Pinpoint the cell where the given text exists, returning its [x, y] midpoint coordinate. 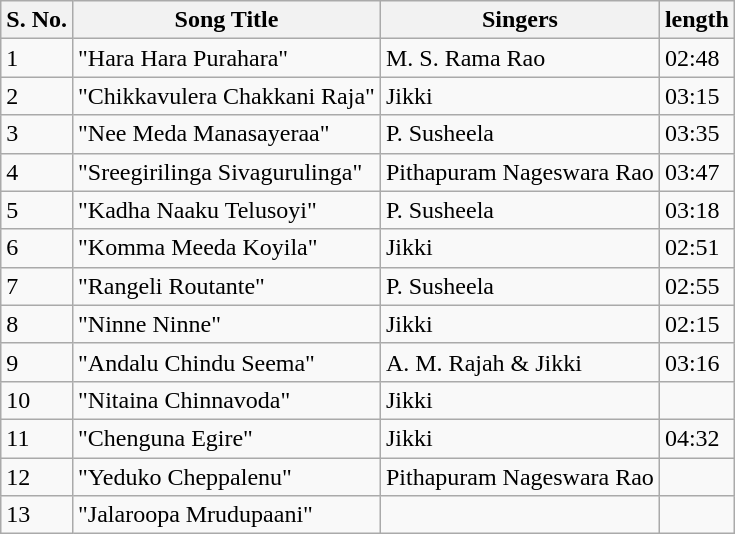
"Sreegirilinga Sivagurulinga" [226, 172]
04:32 [696, 438]
"Jalaroopa Mrudupaani" [226, 515]
"Komma Meeda Koyila" [226, 248]
"Yeduko Cheppalenu" [226, 477]
Song Title [226, 20]
length [696, 20]
03:15 [696, 96]
03:18 [696, 210]
11 [37, 438]
4 [37, 172]
"Kadha Naaku Telusoyi" [226, 210]
M. S. Rama Rao [520, 58]
13 [37, 515]
"Ninne Ninne" [226, 324]
10 [37, 400]
12 [37, 477]
5 [37, 210]
03:35 [696, 134]
Singers [520, 20]
03:16 [696, 362]
02:15 [696, 324]
A. M. Rajah & Jikki [520, 362]
02:55 [696, 286]
6 [37, 248]
02:48 [696, 58]
02:51 [696, 248]
S. No. [37, 20]
"Nitaina Chinnavoda" [226, 400]
03:47 [696, 172]
3 [37, 134]
9 [37, 362]
"Andalu Chindu Seema" [226, 362]
"Nee Meda Manasayeraa" [226, 134]
8 [37, 324]
"Chikkavulera Chakkani Raja" [226, 96]
"Rangeli Routante" [226, 286]
"Chenguna Egire" [226, 438]
1 [37, 58]
2 [37, 96]
7 [37, 286]
"Hara Hara Purahara" [226, 58]
